Find where the given text appears and provide that cell's center as [X, Y] coordinate. 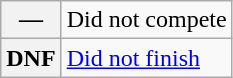
Did not compete [146, 20]
Did not finish [146, 58]
— [31, 20]
DNF [31, 58]
